Determine the (X, Y) coordinate at the center of the cell enclosing the given text.  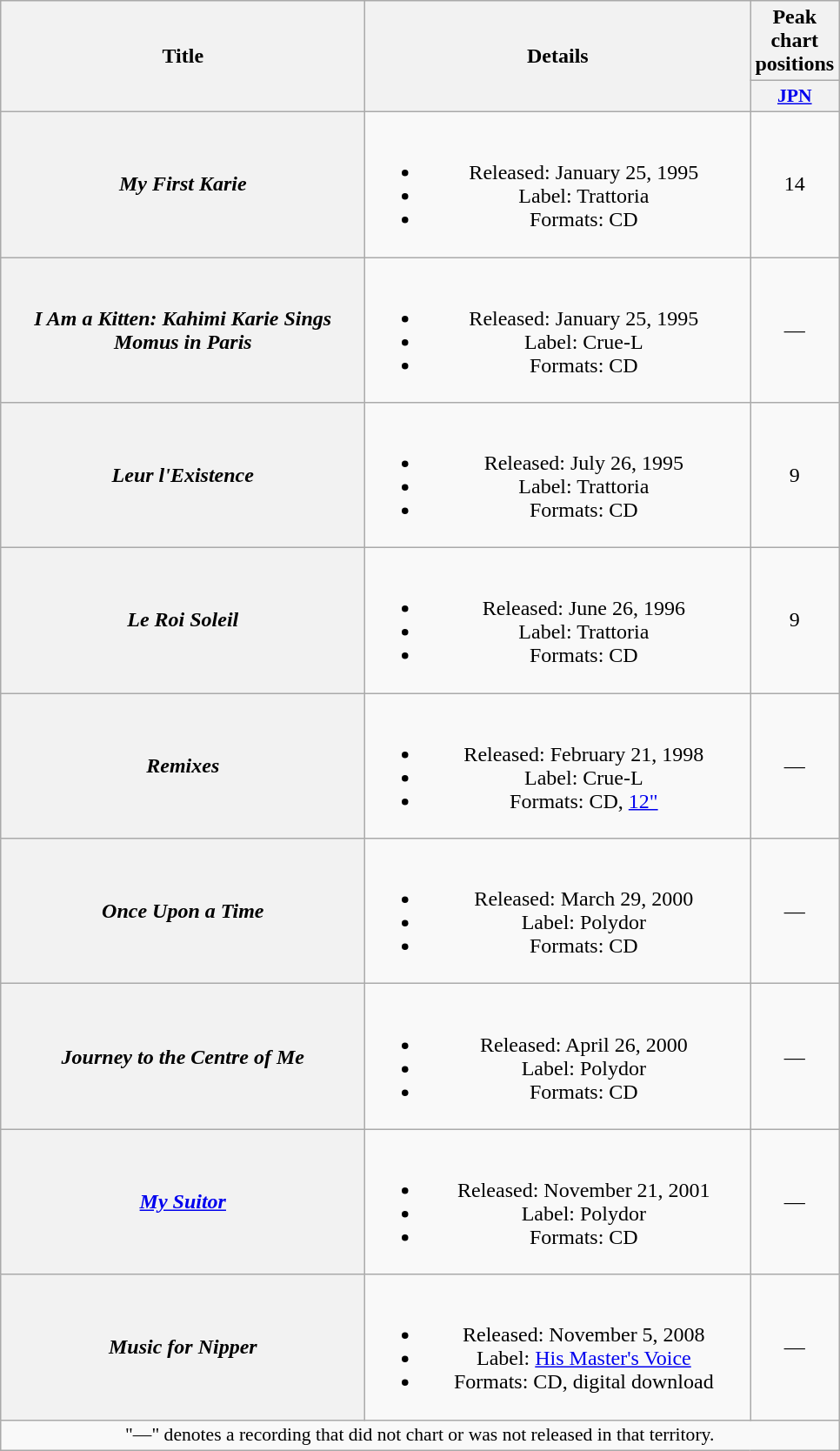
Released: January 25, 1995Label: Crue-LFormats: CD (558, 331)
My First Karie (183, 184)
Leur l'Existence (183, 475)
Remixes (183, 766)
Journey to the Centre of Me (183, 1056)
My Suitor (183, 1202)
I Am a Kitten: Kahimi Karie Sings Momus in Paris (183, 331)
Music for Nipper (183, 1347)
Once Upon a Time (183, 912)
Released: July 26, 1995Label: TrattoriaFormats: CD (558, 475)
"—" denotes a recording that did not chart or was not released in that territory. (420, 1435)
Released: March 29, 2000Label: PolydorFormats: CD (558, 912)
Released: April 26, 2000Label: PolydorFormats: CD (558, 1056)
Released: February 21, 1998Label: Crue-LFormats: CD, 12" (558, 766)
Released: January 25, 1995Label: TrattoriaFormats: CD (558, 184)
Le Roi Soleil (183, 621)
14 (795, 184)
JPN (795, 97)
Peak chart positions (795, 41)
Released: November 5, 2008Label: His Master's VoiceFormats: CD, digital download (558, 1347)
Released: November 21, 2001Label: PolydorFormats: CD (558, 1202)
Released: June 26, 1996Label: TrattoriaFormats: CD (558, 621)
Details (558, 57)
Title (183, 57)
